Determine the [X, Y] coordinate at the center of the cell enclosing the given text.  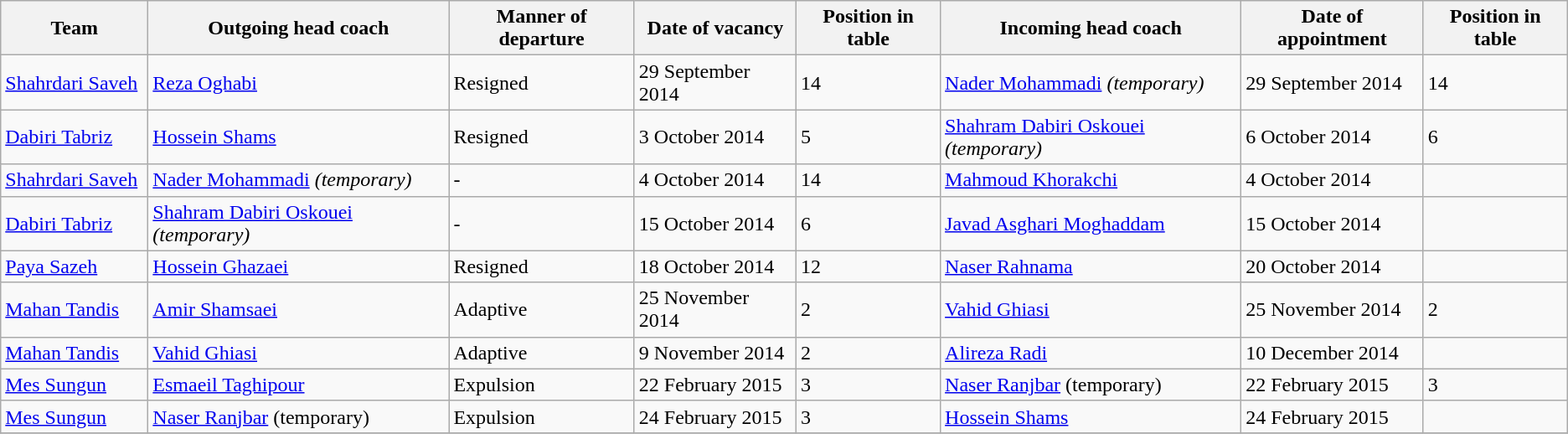
Date of vacancy [715, 28]
Reza Oghabi [298, 82]
Outgoing head coach [298, 28]
Date of appointment [1332, 28]
Mahmoud Khorakchi [1091, 180]
18 October 2014 [715, 266]
10 December 2014 [1332, 353]
Hossein Ghazaei [298, 266]
Esmaeil Taghipour [298, 385]
Amir Shamsaei [298, 310]
Naser Rahnama [1091, 266]
3 October 2014 [715, 137]
12 [869, 266]
Javad Asghari Moghaddam [1091, 223]
5 [869, 137]
9 November 2014 [715, 353]
Alireza Radi [1091, 353]
20 October 2014 [1332, 266]
Manner of departure [541, 28]
Team [75, 28]
Paya Sazeh [75, 266]
6 October 2014 [1332, 137]
Incoming head coach [1091, 28]
